Detect which cell encompasses the target text, then output its (x, y) center coordinate. 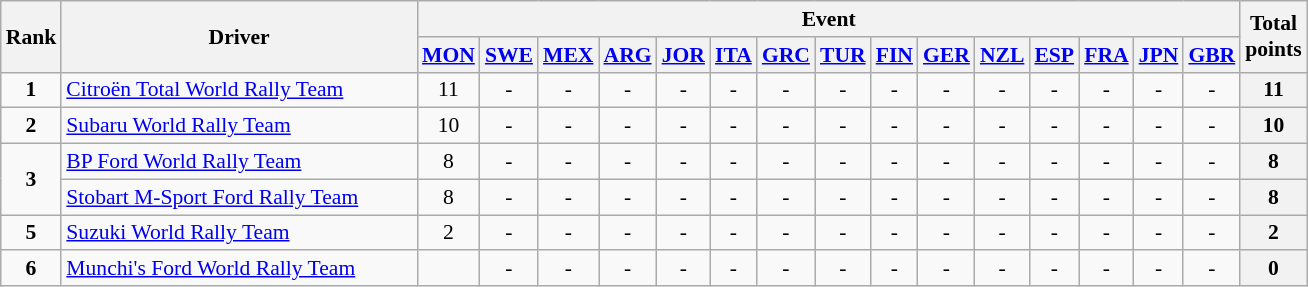
JPN (1159, 55)
MEX (568, 55)
JOR (684, 55)
ESP (1054, 55)
1 (32, 90)
FIN (894, 55)
Munchi's Ford World Rally Team (239, 269)
BP Ford World Rally Team (239, 162)
0 (1274, 269)
6 (32, 269)
SWE (509, 55)
FRA (1106, 55)
Totalpoints (1274, 36)
GBR (1212, 55)
Stobart M-Sport Ford Rally Team (239, 197)
Driver (239, 36)
ITA (734, 55)
TUR (843, 55)
5 (32, 233)
GRC (786, 55)
Citroën Total World Rally Team (239, 90)
MON (448, 55)
Subaru World Rally Team (239, 126)
ARG (627, 55)
3 (32, 180)
Event (828, 19)
NZL (1002, 55)
GER (946, 55)
Rank (32, 36)
Suzuki World Rally Team (239, 233)
